Return the [X, Y] coordinate for the center point of the cell that contains the specified text.  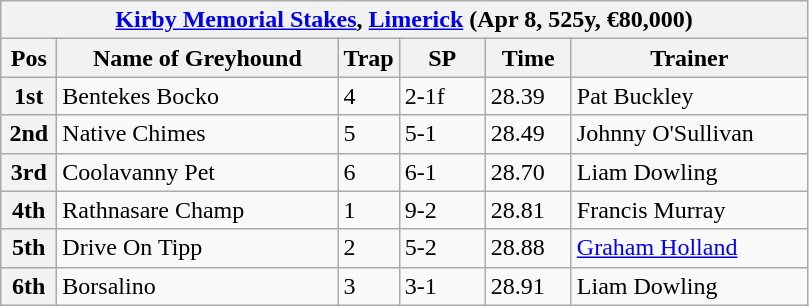
28.88 [528, 248]
Borsalino [198, 286]
Coolavanny Pet [198, 172]
Drive On Tipp [198, 248]
Trap [368, 58]
4 [368, 96]
6th [29, 286]
Native Chimes [198, 134]
5 [368, 134]
SP [442, 58]
5-2 [442, 248]
Pat Buckley [689, 96]
Bentekes Bocko [198, 96]
1st [29, 96]
Name of Greyhound [198, 58]
6-1 [442, 172]
2nd [29, 134]
Graham Holland [689, 248]
28.70 [528, 172]
5-1 [442, 134]
2 [368, 248]
28.81 [528, 210]
6 [368, 172]
1 [368, 210]
28.91 [528, 286]
3 [368, 286]
28.39 [528, 96]
9-2 [442, 210]
2-1f [442, 96]
Rathnasare Champ [198, 210]
Johnny O'Sullivan [689, 134]
Trainer [689, 58]
28.49 [528, 134]
3-1 [442, 286]
Time [528, 58]
3rd [29, 172]
4th [29, 210]
Francis Murray [689, 210]
5th [29, 248]
Kirby Memorial Stakes, Limerick (Apr 8, 525y, €80,000) [404, 20]
Pos [29, 58]
